Determine the [X, Y] coordinate at the center of the cell enclosing the given text.  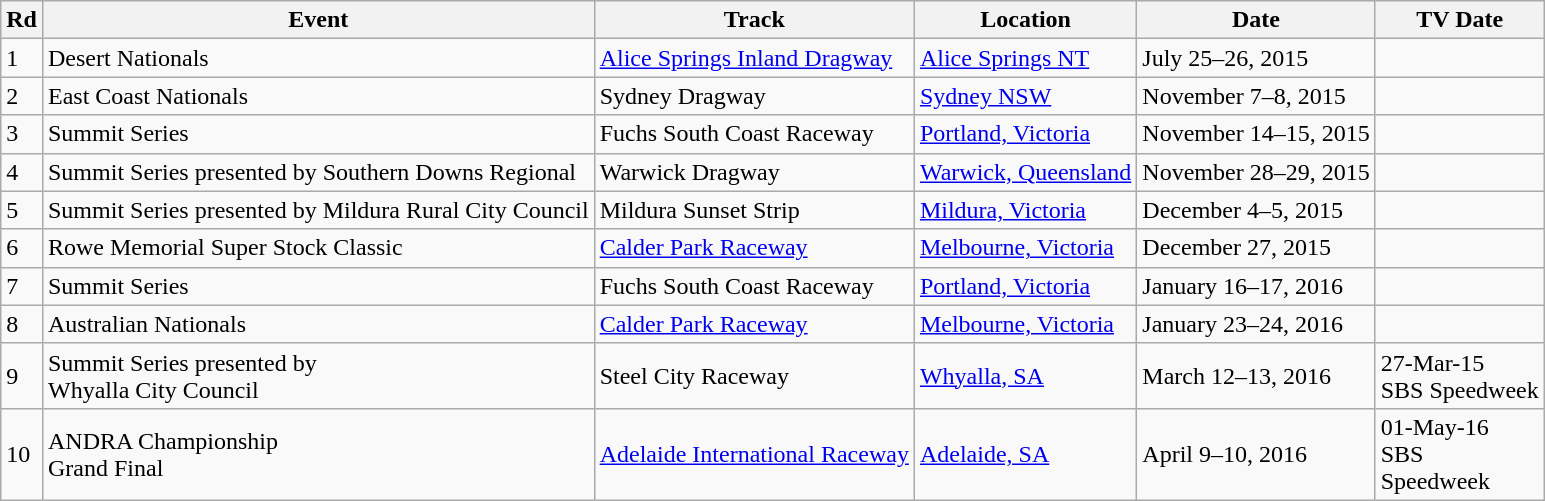
Summit Series presented by Mildura Rural City Council [318, 210]
Alice Springs Inland Dragway [754, 58]
April 9–10, 2016 [1256, 454]
Steel City Raceway [754, 376]
Mildura Sunset Strip [754, 210]
Australian Nationals [318, 324]
TV Date [1460, 20]
Mildura, Victoria [1025, 210]
November 7–8, 2015 [1256, 96]
9 [22, 376]
Adelaide, SA [1025, 454]
December 4–5, 2015 [1256, 210]
27-Mar-15SBS Speedweek [1460, 376]
July 25–26, 2015 [1256, 58]
6 [22, 248]
Event [318, 20]
Summit Series presented byWhyalla City Council [318, 376]
Adelaide International Raceway [754, 454]
November 14–15, 2015 [1256, 134]
8 [22, 324]
7 [22, 286]
ANDRA ChampionshipGrand Final [318, 454]
Sydney Dragway [754, 96]
1 [22, 58]
March 12–13, 2016 [1256, 376]
Rowe Memorial Super Stock Classic [318, 248]
Warwick Dragway [754, 172]
Rd [22, 20]
Warwick, Queensland [1025, 172]
December 27, 2015 [1256, 248]
4 [22, 172]
Summit Series presented by Southern Downs Regional [318, 172]
3 [22, 134]
Track [754, 20]
Date [1256, 20]
10 [22, 454]
5 [22, 210]
01-May-16SBSSpeedweek [1460, 454]
November 28–29, 2015 [1256, 172]
January 16–17, 2016 [1256, 286]
East Coast Nationals [318, 96]
January 23–24, 2016 [1256, 324]
Alice Springs NT [1025, 58]
Sydney NSW [1025, 96]
Desert Nationals [318, 58]
Whyalla, SA [1025, 376]
Location [1025, 20]
2 [22, 96]
